Capture the cell that displays the provided text and extract its [X, Y] central coordinate. 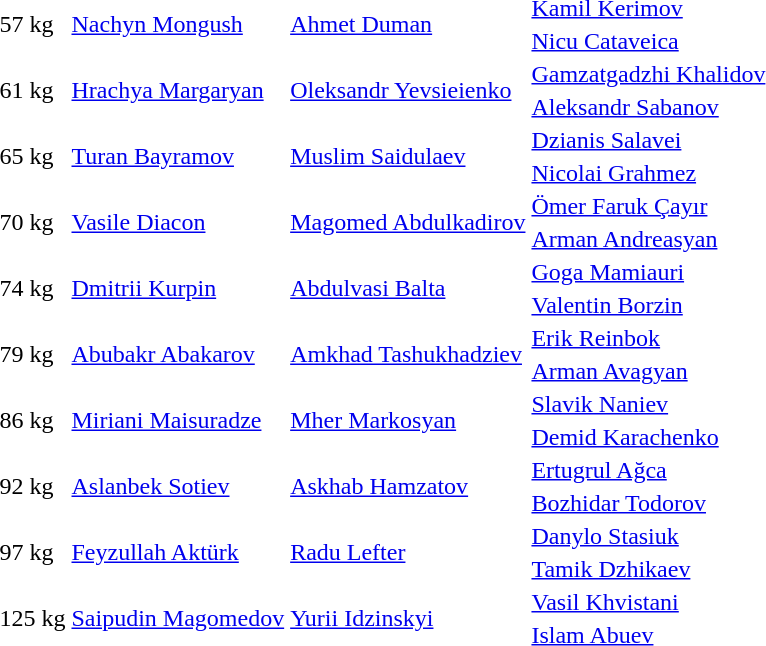
Miriani Maisuradze [178, 420]
Askhab Hamzatov [408, 486]
Vasile Diacon [178, 222]
Feyzullah Aktürk [178, 552]
Aslanbek Sotiev [178, 486]
Oleksandr Yevsieienko [408, 90]
Abdulvasi Balta [408, 288]
Hrachya Margaryan [178, 90]
Muslim Saidulaev [408, 156]
Dmitrii Kurpin [178, 288]
Turan Bayramov [178, 156]
Mher Markosyan [408, 420]
Radu Lefter [408, 552]
Magomed Abdulkadirov [408, 222]
Amkhad Tashukhadziev [408, 354]
Abubakr Abakarov [178, 354]
